Determine the (X, Y) coordinate at the center of the cell enclosing the given text.  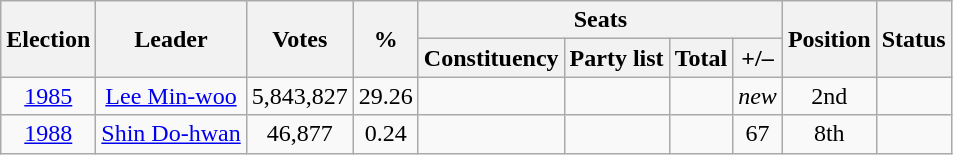
Lee Min-woo (171, 96)
29.26 (386, 96)
% (386, 39)
Position (829, 39)
+/– (758, 58)
Votes (300, 39)
Election (48, 39)
46,877 (300, 134)
5,843,827 (300, 96)
Status (914, 39)
Seats (600, 20)
Leader (171, 39)
Shin Do-hwan (171, 134)
0.24 (386, 134)
new (758, 96)
1985 (48, 96)
8th (829, 134)
1988 (48, 134)
2nd (829, 96)
Constituency (491, 58)
Total (701, 58)
67 (758, 134)
Party list (616, 58)
